Pinpoint the cell where the given text exists, returning its [X, Y] midpoint coordinate. 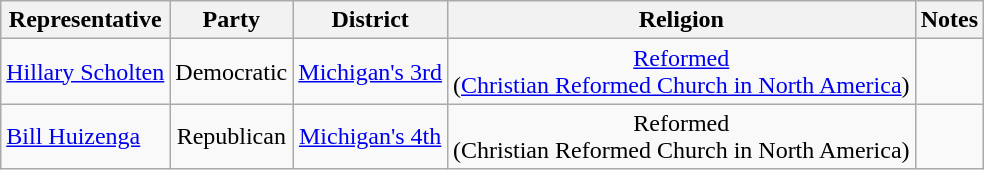
District [370, 20]
Hillary Scholten [86, 72]
Notes [949, 20]
Michigan's 3rd [370, 72]
Republican [232, 136]
Religion [681, 20]
Michigan's 4th [370, 136]
Representative [86, 20]
Democratic [232, 72]
Bill Huizenga [86, 136]
Party [232, 20]
